Identify which cell holds the provided text, then report its (X, Y) central coordinate. 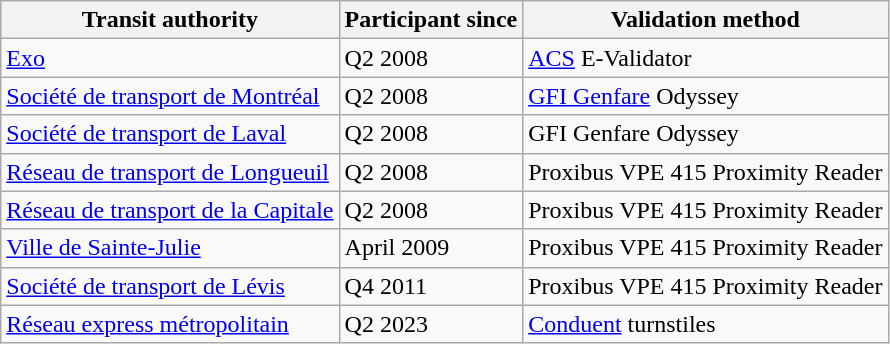
Société de transport de Lévis (170, 286)
Société de transport de Laval (170, 134)
Participant since (431, 20)
Transit authority (170, 20)
Q2 2023 (431, 324)
Société de transport de Montréal (170, 96)
Ville de Sainte-Julie (170, 248)
Validation method (706, 20)
Conduent turnstiles (706, 324)
Exo (170, 58)
Réseau express métropolitain (170, 324)
April 2009 (431, 248)
Réseau de transport de Longueuil (170, 172)
Réseau de transport de la Capitale (170, 210)
Q4 2011 (431, 286)
ACS E-Validator (706, 58)
